Determine the (X, Y) coordinate at the center of the cell enclosing the given text.  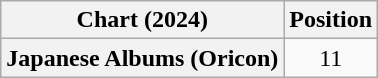
Position (331, 20)
11 (331, 58)
Chart (2024) (142, 20)
Japanese Albums (Oricon) (142, 58)
